Extract the [x, y] coordinate from the center of the cell holding the provided text.  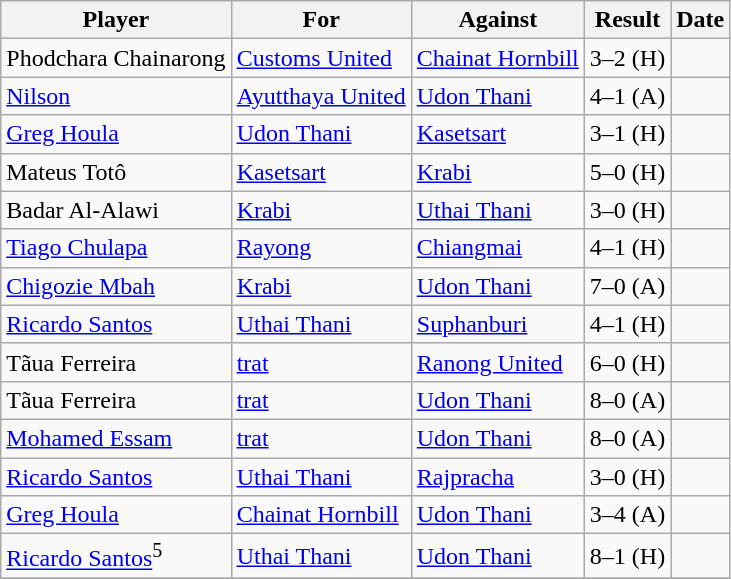
5–0 (H) [627, 172]
4–1 (A) [627, 96]
Date [700, 20]
Ranong United [498, 362]
Rayong [321, 248]
Phodchara Chainarong [116, 58]
Chigozie Mbah [116, 286]
Result [627, 20]
For [321, 20]
Rajpracha [498, 477]
Badar Al-Alawi [116, 210]
Customs United [321, 58]
3–2 (H) [627, 58]
Suphanburi [498, 324]
3–1 (H) [627, 134]
Ricardo Santos5 [116, 556]
Player [116, 20]
Nilson [116, 96]
Tiago Chulapa [116, 248]
7–0 (A) [627, 286]
Against [498, 20]
Ayutthaya United [321, 96]
3–4 (A) [627, 515]
Chiangmai [498, 248]
Mateus Totô [116, 172]
Mohamed Essam [116, 438]
8–1 (H) [627, 556]
6–0 (H) [627, 362]
